Locate the cell with the specified text and output its (x, y) center coordinate. 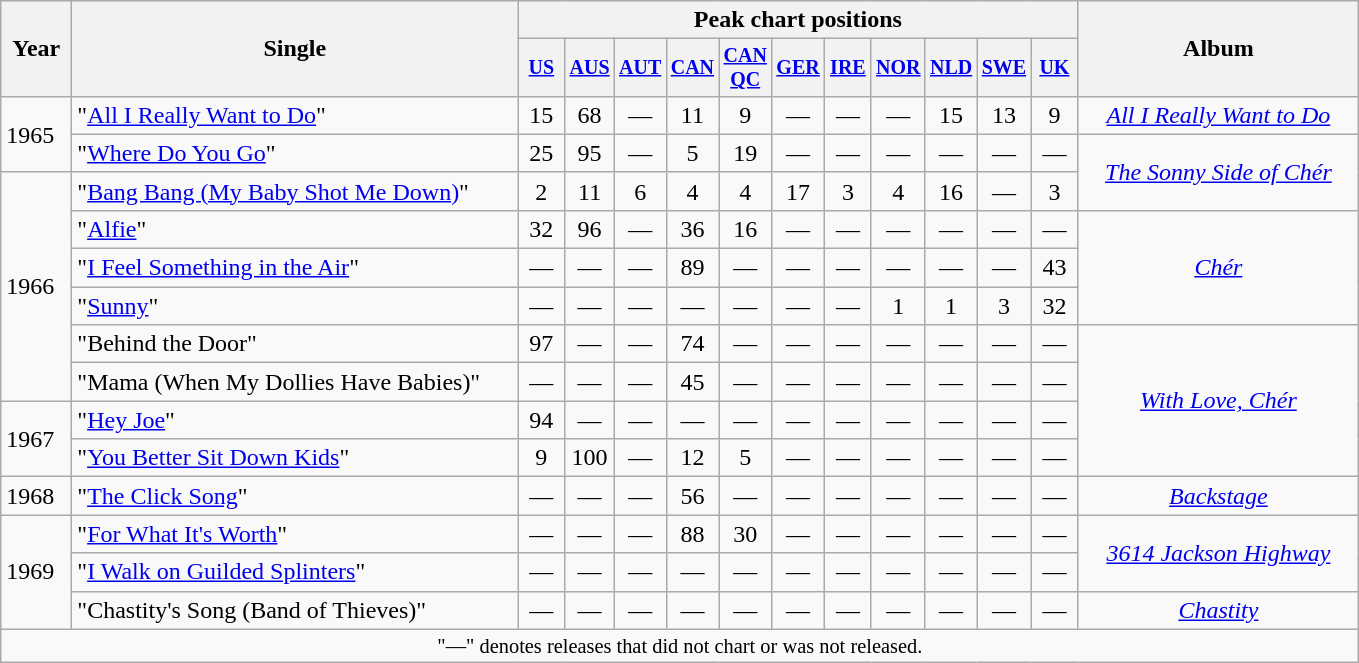
"Bang Bang (My Baby Shot Me Down)" (295, 191)
"Hey Joe" (295, 420)
1965 (36, 134)
AUS (590, 68)
94 (542, 420)
US (542, 68)
12 (692, 458)
1967 (36, 439)
"Chastity's Song (Band of Thieves)" (295, 610)
17 (798, 191)
"All I Really Want to Do" (295, 115)
Peak chart positions (798, 20)
2 (542, 191)
19 (746, 153)
AUT (640, 68)
43 (1054, 268)
GER (798, 68)
"The Click Song" (295, 496)
Album (1218, 49)
NOR (898, 68)
Chastity (1218, 610)
Year (36, 49)
"—" denotes releases that did not chart or was not released. (680, 646)
"I Walk on Guilded Splinters" (295, 572)
With Love, Chér (1218, 401)
56 (692, 496)
"For What It's Worth" (295, 534)
"Behind the Door" (295, 344)
68 (590, 115)
1966 (36, 286)
"I Feel Something in the Air" (295, 268)
CAN (692, 68)
89 (692, 268)
The Sonny Side of Chér (1218, 172)
IRE (848, 68)
97 (542, 344)
74 (692, 344)
Single (295, 49)
"Mama (When My Dollies Have Babies)" (295, 382)
Chér (1218, 267)
SWE (1004, 68)
NLD (951, 68)
1969 (36, 572)
Backstage (1218, 496)
"Sunny" (295, 306)
"Alfie" (295, 229)
96 (590, 229)
All I Really Want to Do (1218, 115)
45 (692, 382)
CANQC (746, 68)
"Where Do You Go" (295, 153)
88 (692, 534)
1968 (36, 496)
3614 Jackson Highway (1218, 553)
6 (640, 191)
36 (692, 229)
"You Better Sit Down Kids" (295, 458)
UK (1054, 68)
13 (1004, 115)
25 (542, 153)
100 (590, 458)
95 (590, 153)
30 (746, 534)
